Capture the cell that displays the provided text and extract its (x, y) central coordinate. 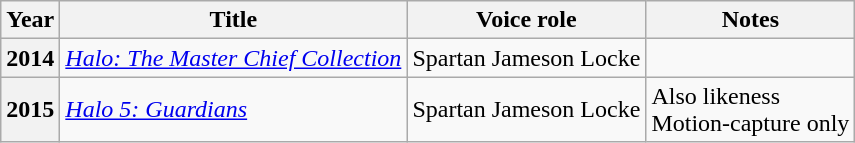
2015 (30, 110)
2014 (30, 58)
Year (30, 20)
Also likenessMotion-capture only (750, 110)
Halo: The Master Chief Collection (234, 58)
Voice role (526, 20)
Notes (750, 20)
Halo 5: Guardians (234, 110)
Title (234, 20)
